Output the [x, y] coordinate of the center of the cell containing the given text.  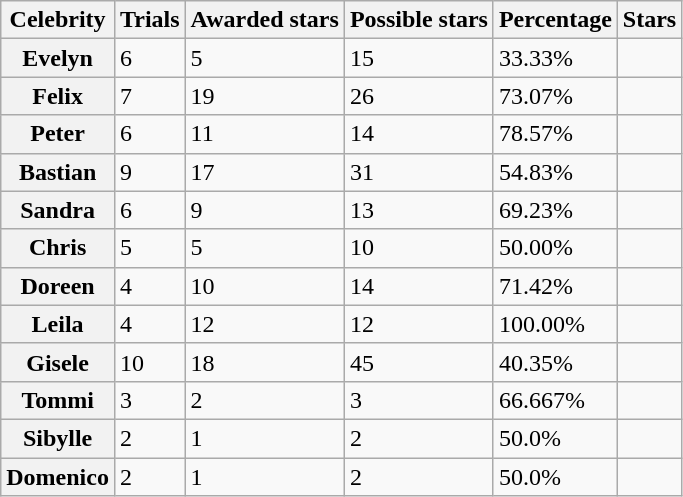
Tommi [58, 400]
Celebrity [58, 20]
40.35% [555, 362]
17 [264, 172]
7 [150, 96]
73.07% [555, 96]
71.42% [555, 286]
33.33% [555, 58]
19 [264, 96]
Doreen [58, 286]
Peter [58, 134]
Percentage [555, 20]
Possible stars [418, 20]
54.83% [555, 172]
100.00% [555, 324]
26 [418, 96]
13 [418, 210]
15 [418, 58]
Domenico [58, 477]
Felix [58, 96]
11 [264, 134]
Bastian [58, 172]
Awarded stars [264, 20]
Sandra [58, 210]
69.23% [555, 210]
45 [418, 362]
18 [264, 362]
Evelyn [58, 58]
31 [418, 172]
66.667% [555, 400]
Trials [150, 20]
Gisele [58, 362]
78.57% [555, 134]
50.00% [555, 248]
Leila [58, 324]
Chris [58, 248]
Sibylle [58, 438]
Stars [649, 20]
